Find where the given text appears and provide that cell's center as (X, Y) coordinate. 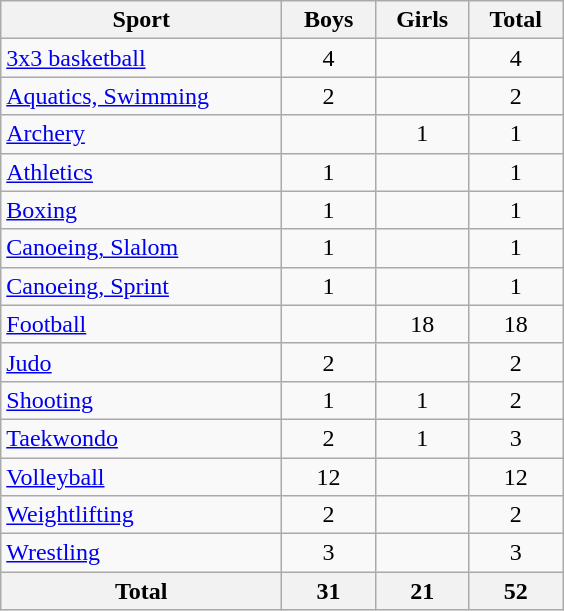
Volleyball (142, 477)
21 (422, 591)
Wrestling (142, 553)
Taekwondo (142, 438)
Canoeing, Slalom (142, 248)
Athletics (142, 172)
Aquatics, Swimming (142, 96)
Boxing (142, 210)
Sport (142, 20)
Judo (142, 362)
Boys (329, 20)
Archery (142, 134)
31 (329, 591)
Canoeing, Sprint (142, 286)
3x3 basketball (142, 58)
Football (142, 324)
52 (516, 591)
Weightlifting (142, 515)
Shooting (142, 400)
Girls (422, 20)
